Locate the cell with the specified text and output its (x, y) center coordinate. 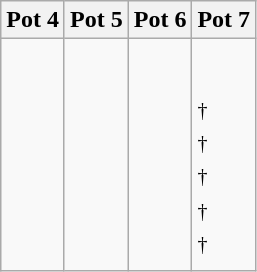
Pot 6 (160, 20)
Pot 4 (33, 20)
† † † † † (224, 156)
Pot 7 (224, 20)
Pot 5 (96, 20)
